Locate the cell with the specified text and output its (X, Y) center coordinate. 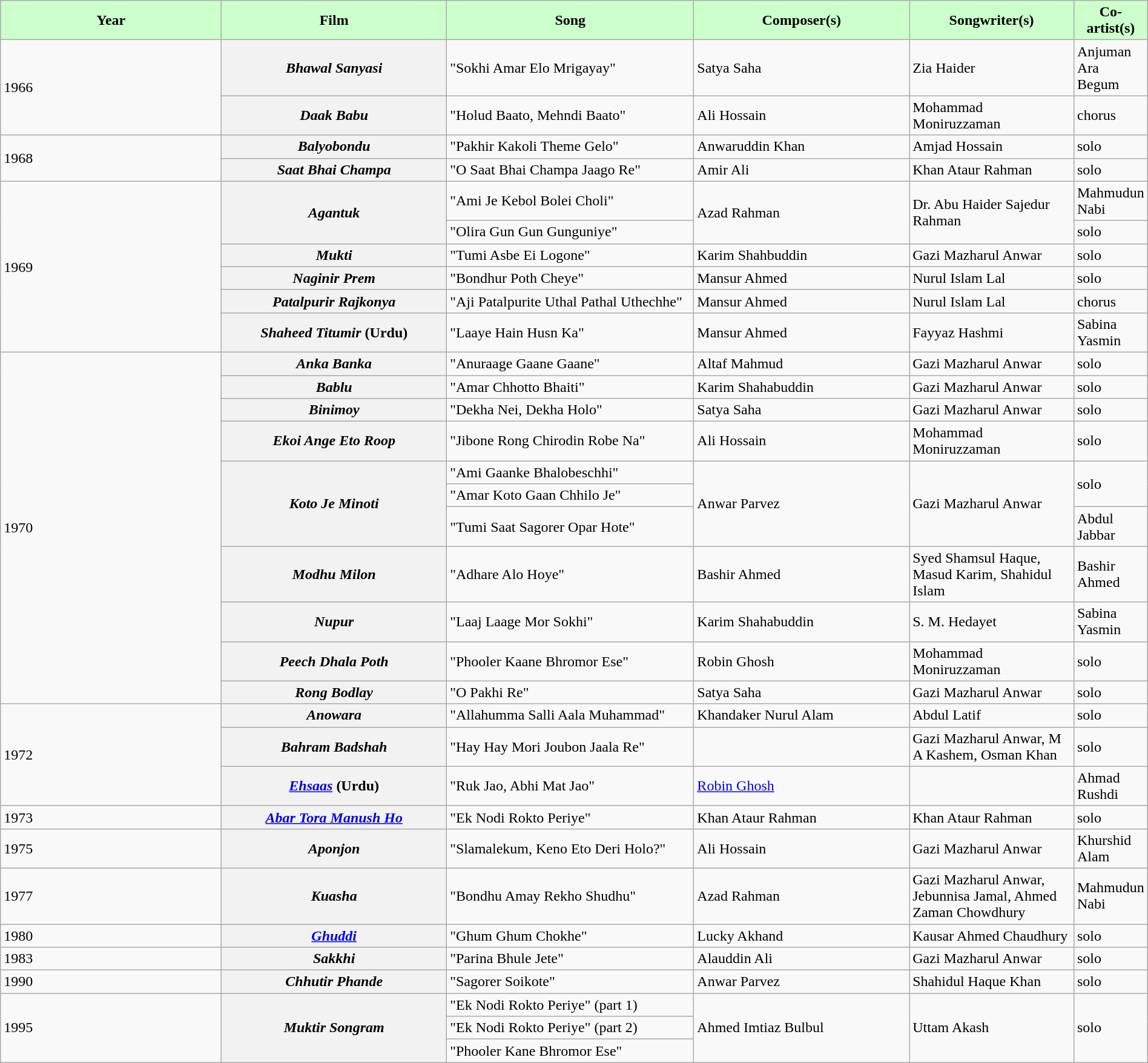
Agantuk (334, 212)
Aponjon (334, 848)
"Pakhir Kakoli Theme Gelo" (570, 147)
"Amar Koto Gaan Chhilo Je" (570, 495)
Uttam Akash (992, 1028)
Daak Babu (334, 115)
"Allahumma Salli Aala Muhammad" (570, 715)
S. M. Hedayet (992, 621)
Mukti (334, 255)
"Tumi Asbe Ei Logone" (570, 255)
1972 (111, 755)
Modhu Milon (334, 574)
Ahmed Imtiaz Bulbul (802, 1028)
1973 (111, 817)
"Jibone Rong Chirodin Robe Na" (570, 441)
Bhawal Sanyasi (334, 68)
Zia Haider (992, 68)
Anwaruddin Khan (802, 147)
"Hay Hay Mori Joubon Jaala Re" (570, 746)
Abar Tora Manush Ho (334, 817)
1977 (111, 896)
Amjad Hossain (992, 147)
Co-artist(s) (1110, 21)
"Tumi Saat Sagorer Opar Hote" (570, 527)
Shahidul Haque Khan (992, 982)
"Ghum Ghum Chokhe" (570, 936)
Lucky Akhand (802, 936)
Film (334, 21)
"Aji Patalpurite Uthal Pathal Uthechhe" (570, 301)
Altaf Mahmud (802, 363)
Saat Bhai Champa (334, 170)
"O Saat Bhai Champa Jaago Re" (570, 170)
Bablu (334, 387)
Kuasha (334, 896)
Sakkhi (334, 959)
Binimoy (334, 410)
"Laaj Laage Mor Sokhi" (570, 621)
"Bondhur Poth Cheye" (570, 278)
"Olira Gun Gun Gunguniye" (570, 232)
"Ami Je Kebol Bolei Choli" (570, 201)
Ehsaas (Urdu) (334, 786)
"Ek Nodi Rokto Periye" (part 2) (570, 1028)
Gazi Mazharul Anwar, M A Kashem, Osman Khan (992, 746)
Ekoi Ange Eto Roop (334, 441)
"Parina Bhule Jete" (570, 959)
Fayyaz Hashmi (992, 332)
Karim Shahbuddin (802, 255)
"Bondhu Amay Rekho Shudhu" (570, 896)
1969 (111, 267)
Amir Ali (802, 170)
Anowara (334, 715)
"Phooler Kaane Bhromor Ese" (570, 661)
1995 (111, 1028)
Khurshid Alam (1110, 848)
Songwriter(s) (992, 21)
"O Pakhi Re" (570, 692)
"Sokhi Amar Elo Mrigayay" (570, 68)
Dr. Abu Haider Sajedur Rahman (992, 212)
Alauddin Ali (802, 959)
Ghuddi (334, 936)
Abdul Latif (992, 715)
1970 (111, 528)
"Ek Nodi Rokto Periye" (part 1) (570, 1005)
Abdul Jabbar (1110, 527)
Patalpurir Rajkonya (334, 301)
Peech Dhala Poth (334, 661)
"Ek Nodi Rokto Periye" (570, 817)
"Laaye Hain Husn Ka" (570, 332)
Song (570, 21)
Composer(s) (802, 21)
Rong Bodlay (334, 692)
Khandaker Nurul Alam (802, 715)
"Holud Baato, Mehndi Baato" (570, 115)
1968 (111, 158)
Chhutir Phande (334, 982)
"Anuraage Gaane Gaane" (570, 363)
Muktir Songram (334, 1028)
1980 (111, 936)
"Amar Chhotto Bhaiti" (570, 387)
"Sagorer Soikote" (570, 982)
1966 (111, 87)
Shaheed Titumir (Urdu) (334, 332)
Gazi Mazharul Anwar, Jebunnisa Jamal, Ahmed Zaman Chowdhury (992, 896)
Naginir Prem (334, 278)
Kausar Ahmed Chaudhury (992, 936)
1975 (111, 848)
Anjuman Ara Begum (1110, 68)
"Phooler Kane Bhromor Ese" (570, 1051)
"Adhare Alo Hoye" (570, 574)
Anka Banka (334, 363)
"Dekha Nei, Dekha Holo" (570, 410)
Year (111, 21)
Koto Je Minoti (334, 504)
"Slamalekum, Keno Eto Deri Holo?" (570, 848)
Ahmad Rushdi (1110, 786)
1983 (111, 959)
1990 (111, 982)
"Ruk Jao, Abhi Mat Jao" (570, 786)
Bahram Badshah (334, 746)
Nupur (334, 621)
Balyobondu (334, 147)
Syed Shamsul Haque, Masud Karim, Shahidul Islam (992, 574)
"Ami Gaanke Bhalobeschhi" (570, 472)
